Identify which cell holds the provided text, then report its (x, y) central coordinate. 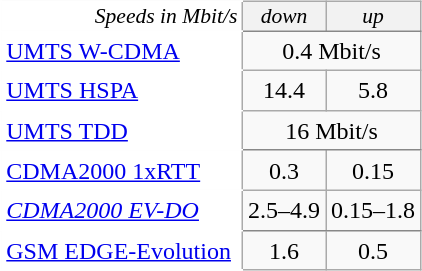
0.15 (374, 170)
down (284, 16)
16 Mbit/s (331, 130)
up (374, 16)
0.3 (284, 170)
UMTS TDD (122, 130)
Speeds in Mbit/s (122, 16)
2.5–4.9 (284, 210)
GSM EDGE-Evolution (122, 250)
14.4 (284, 91)
0.15–1.8 (374, 210)
0.4 Mbit/s (331, 51)
CDMA2000 EV-DO (122, 210)
5.8 (374, 91)
CDMA2000 1xRTT (122, 170)
UMTS HSPA (122, 91)
UMTS W-CDMA (122, 51)
0.5 (374, 250)
1.6 (284, 250)
